Locate the cell with the specified text and output its [X, Y] center coordinate. 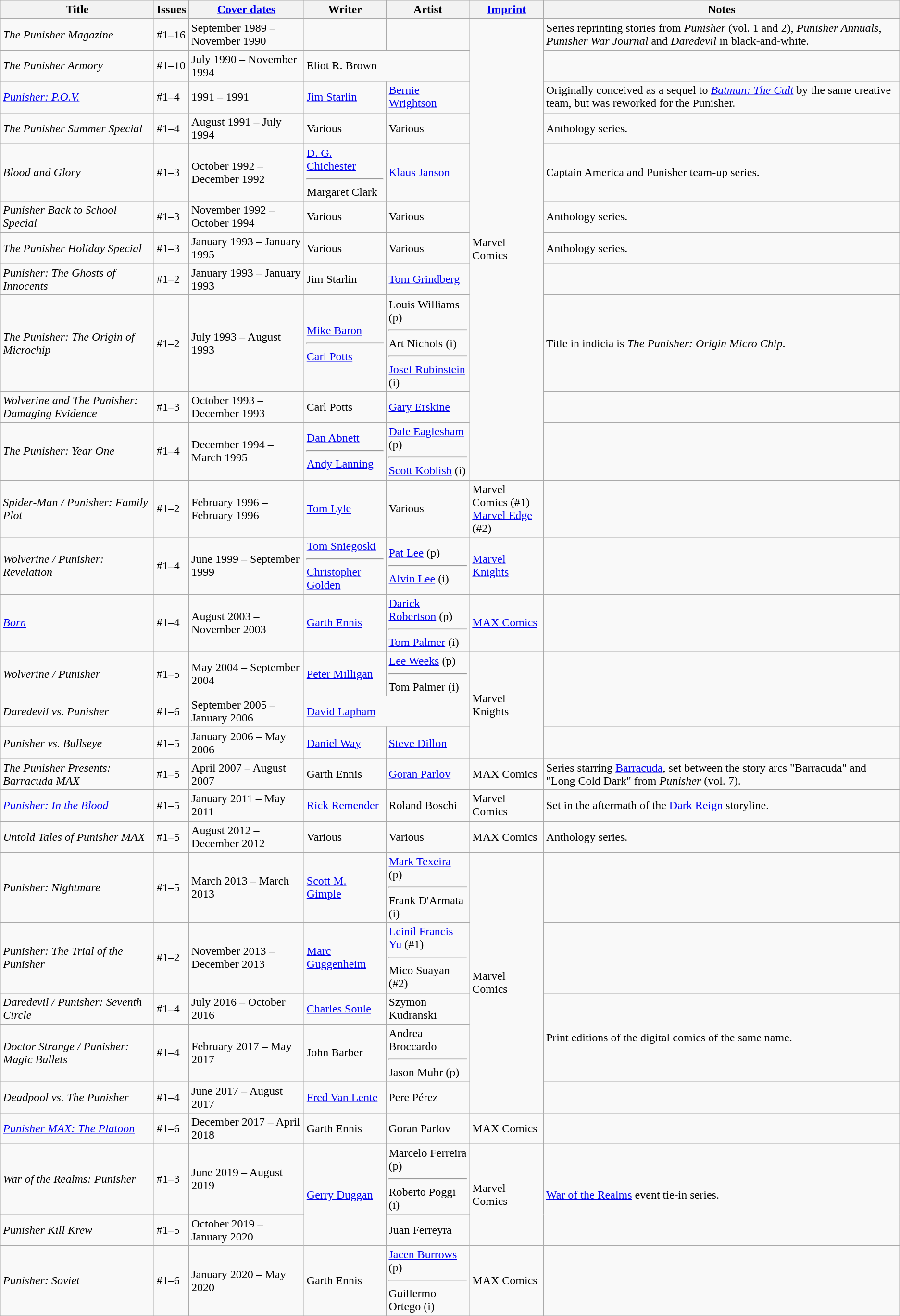
Punisher: P.O.V. [77, 97]
Title [77, 10]
August 2012 – December 2012 [247, 837]
July 1990 – November 1994 [247, 65]
December 1994 – March 1995 [247, 451]
Marvel Comics (#1)Marvel Edge (#2) [507, 509]
Issues [171, 10]
January 1993 – January 1995 [247, 248]
Punisher: The Trial of the Punisher [77, 958]
Born [77, 623]
Gerry Duggan [345, 1195]
Szymon Kudranski [428, 1008]
Jacen Burrows (p)Guillermo Ortego (i) [428, 1281]
Punisher vs. Bullseye [77, 743]
Carl Potts [345, 407]
Punisher Back to School Special [77, 216]
October 1992 – December 1992 [247, 172]
The Punisher Presents: Barracuda MAX [77, 774]
June 1999 – September 1999 [247, 566]
Cover dates [247, 10]
Doctor Strange / Punisher: Magic Bullets [77, 1052]
Dale Eaglesham (p)Scott Koblish (i) [428, 451]
David Lapham [387, 712]
July 1993 – August 1993 [247, 343]
War of the Realms event tie-in series. [721, 1195]
Rick Remender [345, 805]
Mark Texeira (p)Frank D'Armata (i) [428, 887]
Darick Robertson (p)Tom Palmer (i) [428, 623]
Fred Van Lente [345, 1097]
Wolverine / Punisher [77, 674]
January 2011 – May 2011 [247, 805]
The Punisher Holiday Special [77, 248]
Daredevil / Punisher: Seventh Circle [77, 1008]
Mike BaronCarl Potts [345, 343]
Scott M. Gimple [345, 887]
Gary Erskine [428, 407]
War of the Realms: Punisher [77, 1179]
Wolverine and The Punisher: Damaging Evidence [77, 407]
The Punisher Magazine [77, 35]
August 2003 – November 2003 [247, 623]
Punisher: Soviet [77, 1281]
November 2013 – December 2013 [247, 958]
The Punisher: Year One [77, 451]
Eliot R. Brown [387, 65]
1991 – 1991 [247, 97]
Juan Ferreyra [428, 1229]
Blood and Glory [77, 172]
November 1992 – October 1994 [247, 216]
February 2017 – May 2017 [247, 1052]
Title in indicia is The Punisher: Origin Micro Chip. [721, 343]
September 1989 – November 1990 [247, 35]
Set in the aftermath of the Dark Reign storyline. [721, 805]
August 1991 – July 1994 [247, 128]
Print editions of the digital comics of the same name. [721, 1037]
January 2006 – May 2006 [247, 743]
December 2017 – April 2018 [247, 1128]
Marcelo Ferreira (p)Roberto Poggi (i) [428, 1179]
The Punisher Armory [77, 65]
Andrea BroccardoJason Muhr (p) [428, 1052]
April 2007 – August 2007 [247, 774]
Series reprinting stories from Punisher (vol. 1 and 2), Punisher Annuals, Punisher War Journal and Daredevil in black-and-white. [721, 35]
Deadpool vs. The Punisher [77, 1097]
Leinil Francis Yu (#1)Mico Suayan (#2) [428, 958]
Marc Guggenheim [345, 958]
Louis Williams (p)Art Nichols (i)Josef Rubinstein (i) [428, 343]
Roland Boschi [428, 805]
March 2013 – March 2013 [247, 887]
Spider-Man / Punisher: Family Plot [77, 509]
October 1993 – December 1993 [247, 407]
D. G. ChichesterMargaret Clark [345, 172]
Daniel Way [345, 743]
January 2020 – May 2020 [247, 1281]
July 2016 – October 2016 [247, 1008]
Artist [428, 10]
Dan AbnettAndy Lanning [345, 451]
John Barber [345, 1052]
Wolverine / Punisher: Revelation [77, 566]
September 2005 – January 2006 [247, 712]
The Punisher: The Origin of Microchip [77, 343]
Daredevil vs. Punisher [77, 712]
June 2017 – August 2017 [247, 1097]
#1–10 [171, 65]
Bernie Wrightson [428, 97]
October 2019 – January 2020 [247, 1229]
Originally conceived as a sequel to Batman: The Cult by the same creative team, but was reworked for the Punisher. [721, 97]
Writer [345, 10]
#1–16 [171, 35]
Klaus Janson [428, 172]
Notes [721, 10]
Lee Weeks (p)Tom Palmer (i) [428, 674]
Captain America and Punisher team-up series. [721, 172]
Punisher: Nightmare [77, 887]
Tom Grindberg [428, 279]
February 1996 – February 1996 [247, 509]
June 2019 – August 2019 [247, 1179]
Pere Pérez [428, 1097]
Series starring Barracuda, set between the story arcs "Barracuda" and "Long Cold Dark" from Punisher (vol. 7). [721, 774]
Steve Dillon [428, 743]
Punisher MAX: The Platoon [77, 1128]
Untold Tales of Punisher MAX [77, 837]
Punisher Kill Krew [77, 1229]
January 1993 – January 1993 [247, 279]
Charles Soule [345, 1008]
Tom Lyle [345, 509]
Pat Lee (p)Alvin Lee (i) [428, 566]
Imprint [507, 10]
The Punisher Summer Special [77, 128]
Punisher: In the Blood [77, 805]
Punisher: The Ghosts of Innocents [77, 279]
Tom SniegoskiChristopher Golden [345, 566]
May 2004 – September 2004 [247, 674]
Peter Milligan [345, 674]
